For the text-containing cell, return its midpoint in [x, y] coordinate format. 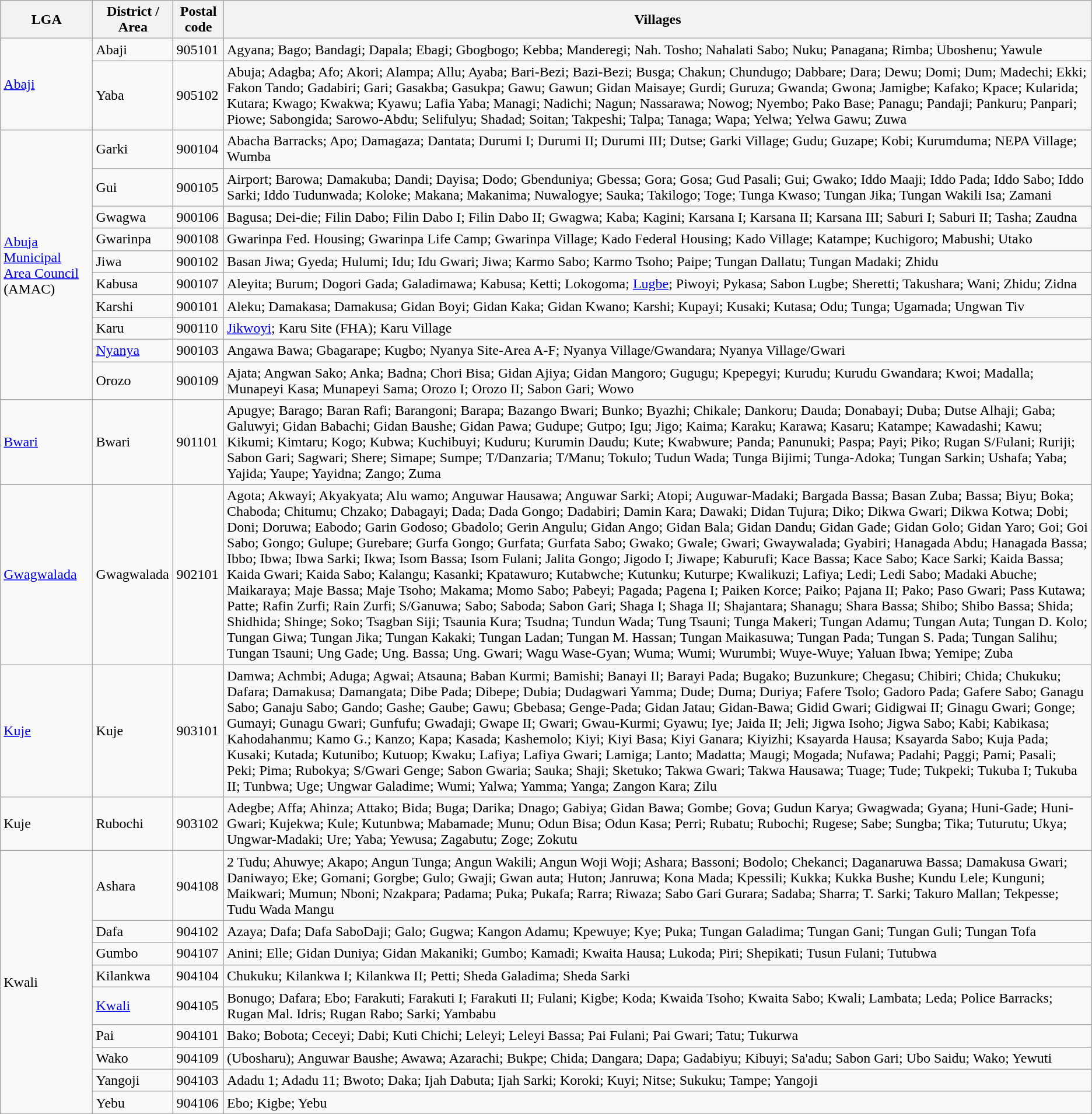
Aleku; Damakasa; Damakusa; Gidan Boyi; Gidan Kaka; Gidan Kwano; Karshi; Kupayi; Kusaki; Kutasa; Odu; Tunga; Ugamada; Ungwan Tiv [658, 306]
900102 [198, 261]
905101 [198, 50]
Rubochi [133, 824]
900110 [198, 328]
Karshi [133, 306]
Orozo [133, 380]
904109 [198, 1058]
Garki [133, 149]
Gwagwa [133, 217]
900109 [198, 380]
904105 [198, 1006]
Anini; Elle; Gidan Duniya; Gidan Makaniki; Gumbo; Kamadi; Kwaita Hausa; Lukoda; Piri; Shepikati; Tusun Fulani; Tutubwa [658, 954]
Karu [133, 328]
Yangoji [133, 1080]
900108 [198, 239]
901101 [198, 442]
Gui [133, 187]
Gumbo [133, 954]
Wako [133, 1058]
904108 [198, 886]
904102 [198, 931]
Kilankwa [133, 976]
900104 [198, 149]
903102 [198, 824]
904101 [198, 1036]
900103 [198, 350]
Jiwa [133, 261]
Ebo; Kigbe; Yebu [658, 1102]
Ashara [133, 886]
Azaya; Dafa; Dafa SaboDaji; Galo; Gugwa; Kangon Adamu; Kpewuye; Kye; Puka; Tungan Galadima; Tungan Gani; Tungan Guli; Tungan Tofa [658, 931]
Abuja Municipal Area Council (AMAC) [47, 265]
Pai [133, 1036]
Aleyita; Burum; Dogori Gada; Galadimawa; Kabusa; Ketti; Lokogoma; Lugbe; Piwoyi; Pykasa; Sabon Lugbe; Sheretti; Takushara; Wani; Zhidu; Zidna [658, 284]
Kabusa [133, 284]
902101 [198, 575]
Jikwoyi; Karu Site (FHA); Karu Village [658, 328]
Nyanya [133, 350]
LGA [47, 20]
900106 [198, 217]
Adadu 1; Adadu 11; Bwoto; Daka; Ijah Dabuta; Ijah Sarki; Koroki; Kuyi; Nitse; Sukuku; Tampe; Yangoji [658, 1080]
Chukuku; Kilankwa I; Kilankwa II; Petti; Sheda Galadima; Sheda Sarki [658, 976]
Basan Jiwa; Gyeda; Hulumi; Idu; Idu Gwari; Jiwa; Karmo Sabo; Karmo Tsoho; Paipe; Tungan Dallatu; Tungan Madaki; Zhidu [658, 261]
Yebu [133, 1102]
900107 [198, 284]
Villages [658, 20]
Dafa [133, 931]
(Ubosharu); Anguwar Baushe; Awawa; Azarachi; Bukpe; Chida; Dangara; Dapa; Gadabiyu; Kibuyi; Sa'adu; Sabon Gari; Ubo Saidu; Wako; Yewuti [658, 1058]
Agyana; Bago; Bandagi; Dapala; Ebagi; Gbogbogo; Kebba; Manderegi; Nah. Tosho; Nahalati Sabo; Nuku; Panagana; Rimba; Uboshenu; Yawule [658, 50]
904103 [198, 1080]
900101 [198, 306]
903101 [198, 731]
Postal code [198, 20]
Gwarinpa Fed. Housing; Gwarinpa Life Camp; Gwarinpa Village; Kado Federal Housing; Kado Village; Katampe; Kuchigoro; Mabushi; Utako [658, 239]
Gwarinpa [133, 239]
Angawa Bawa; Gbagarape; Kugbo; Nyanya Site-Area A-F; Nyanya Village/Gwandara; Nyanya Village/Gwari [658, 350]
904104 [198, 976]
904107 [198, 954]
Yaba [133, 96]
905102 [198, 96]
District / Area [133, 20]
900105 [198, 187]
Abacha Barracks; Apo; Damagaza; Dantata; Durumi I; Durumi II; Durumi III; Dutse; Garki Village; Gudu; Guzape; Kobi; Kurumduma; NEPA Village; Wumba [658, 149]
904106 [198, 1102]
Bako; Bobota; Ceceyi; Dabi; Kuti Chichi; Leleyi; Leleyi Bassa; Pai Fulani; Pai Gwari; Tatu; Tukurwa [658, 1036]
